Provide the (x, y) coordinate of the cell's center where the given text is located.  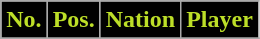
No. (24, 20)
Pos. (74, 20)
Nation (140, 20)
Player (220, 20)
